Search for the cell housing the specified text and yield its (x, y) center coordinate. 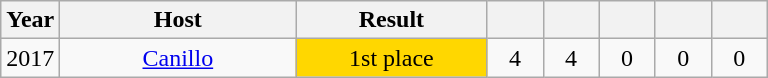
Canillo (178, 58)
Host (178, 20)
2017 (30, 58)
Year (30, 20)
Result (392, 20)
1st place (392, 58)
